For the text-containing cell, return its midpoint in (x, y) coordinate format. 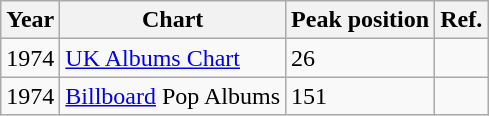
26 (360, 58)
151 (360, 96)
Chart (173, 20)
Peak position (360, 20)
Billboard Pop Albums (173, 96)
Year (30, 20)
UK Albums Chart (173, 58)
Ref. (462, 20)
